Output the (x, y) coordinate of the center of the cell containing the given text.  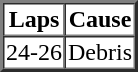
Laps (34, 20)
Cause (100, 20)
24-26 (34, 52)
Debris (100, 52)
